Scan for the cell matching the given text and deliver its (x, y) coordinate at center. 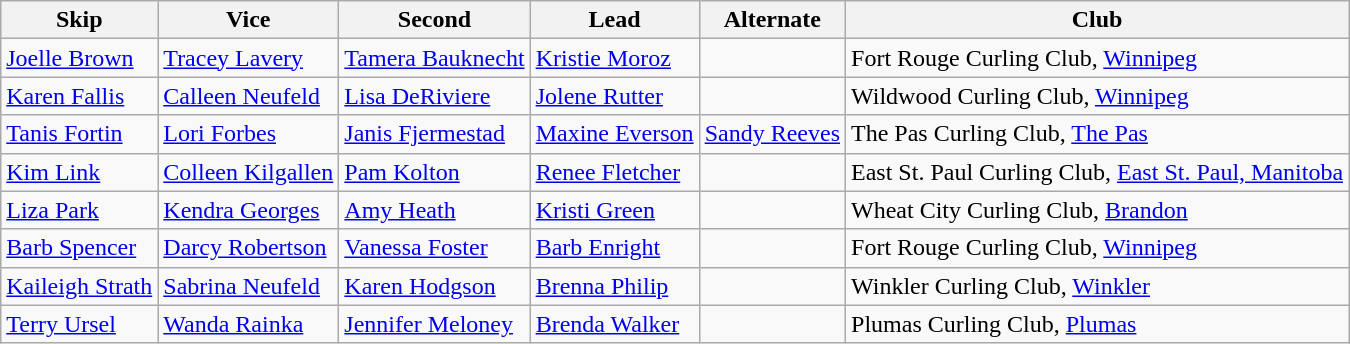
Tanis Fortin (80, 134)
Kristie Moroz (614, 58)
Terry Ursel (80, 324)
Brenda Walker (614, 324)
Vanessa Foster (434, 248)
Barb Enright (614, 248)
Lori Forbes (248, 134)
Kim Link (80, 172)
Jennifer Meloney (434, 324)
Winkler Curling Club, Winkler (1098, 286)
Darcy Robertson (248, 248)
East St. Paul Curling Club, East St. Paul, Manitoba (1098, 172)
Joelle Brown (80, 58)
Janis Fjermestad (434, 134)
Renee Fletcher (614, 172)
Karen Hodgson (434, 286)
Maxine Everson (614, 134)
Plumas Curling Club, Plumas (1098, 324)
Alternate (772, 20)
Wheat City Curling Club, Brandon (1098, 210)
The Pas Curling Club, The Pas (1098, 134)
Kaileigh Strath (80, 286)
Lisa DeRiviere (434, 96)
Tracey Lavery (248, 58)
Tamera Bauknecht (434, 58)
Second (434, 20)
Wildwood Curling Club, Winnipeg (1098, 96)
Jolene Rutter (614, 96)
Sabrina Neufeld (248, 286)
Vice (248, 20)
Barb Spencer (80, 248)
Pam Kolton (434, 172)
Skip (80, 20)
Kendra Georges (248, 210)
Liza Park (80, 210)
Calleen Neufeld (248, 96)
Kristi Green (614, 210)
Sandy Reeves (772, 134)
Club (1098, 20)
Wanda Rainka (248, 324)
Colleen Kilgallen (248, 172)
Lead (614, 20)
Brenna Philip (614, 286)
Karen Fallis (80, 96)
Amy Heath (434, 210)
